Determine the (X, Y) coordinate at the center of the cell enclosing the given text.  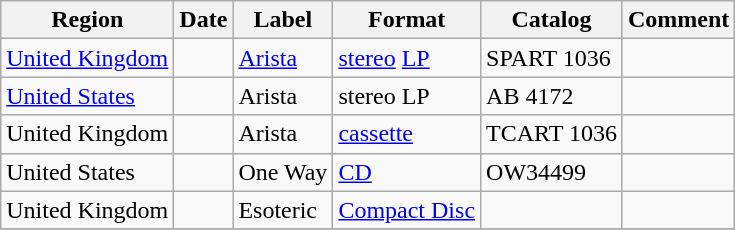
CD (407, 172)
Esoteric (283, 210)
Catalog (552, 20)
One Way (283, 172)
AB 4172 (552, 96)
Label (283, 20)
SPART 1036 (552, 58)
OW34499 (552, 172)
Comment (678, 20)
cassette (407, 134)
Date (204, 20)
Format (407, 20)
Compact Disc (407, 210)
Region (88, 20)
TCART 1036 (552, 134)
